Detect which cell encompasses the target text, then output its (X, Y) center coordinate. 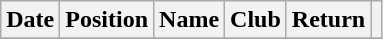
Name (190, 20)
Club (256, 20)
Date (30, 20)
Position (107, 20)
Return (328, 20)
